Determine the [X, Y] coordinate at the center of the cell enclosing the given text.  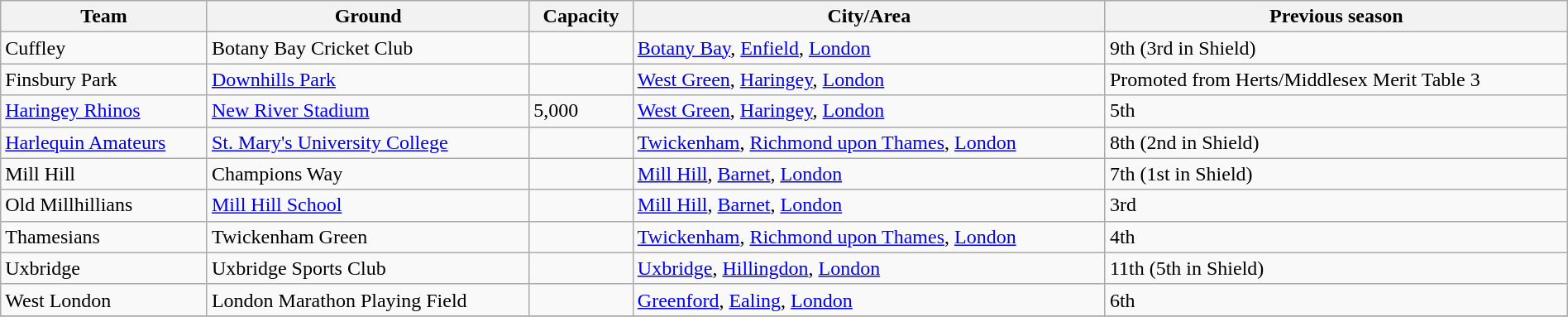
St. Mary's University College [367, 142]
4th [1336, 237]
Finsbury Park [104, 79]
Uxbridge, Hillingdon, London [868, 268]
11th (5th in Shield) [1336, 268]
Ground [367, 17]
Team [104, 17]
Promoted from Herts/Middlesex Merit Table 3 [1336, 79]
Uxbridge [104, 268]
8th (2nd in Shield) [1336, 142]
Thamesians [104, 237]
Mill Hill [104, 174]
Downhills Park [367, 79]
Mill Hill School [367, 205]
Greenford, Ealing, London [868, 300]
Botany Bay, Enfield, London [868, 48]
Champions Way [367, 174]
Old Millhillians [104, 205]
9th (3rd in Shield) [1336, 48]
Harlequin Amateurs [104, 142]
Twickenham Green [367, 237]
City/Area [868, 17]
Botany Bay Cricket Club [367, 48]
5th [1336, 111]
New River Stadium [367, 111]
London Marathon Playing Field [367, 300]
Haringey Rhinos [104, 111]
West London [104, 300]
Uxbridge Sports Club [367, 268]
6th [1336, 300]
Capacity [581, 17]
Previous season [1336, 17]
7th (1st in Shield) [1336, 174]
Cuffley [104, 48]
3rd [1336, 205]
5,000 [581, 111]
